Identify which cell holds the provided text, then report its (X, Y) central coordinate. 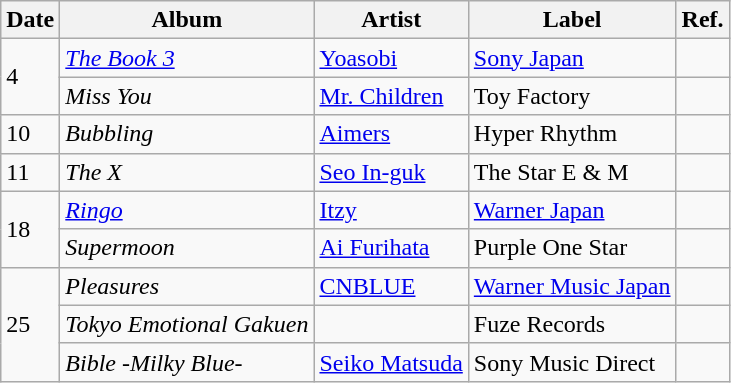
18 (30, 229)
Seiko Matsuda (391, 362)
Bubbling (187, 134)
Artist (391, 20)
CNBLUE (391, 286)
Fuze Records (572, 324)
Miss You (187, 96)
Hyper Rhythm (572, 134)
The Book 3 (187, 58)
Sony Music Direct (572, 362)
Pleasures (187, 286)
Supermoon (187, 248)
25 (30, 324)
Purple One Star (572, 248)
Ref. (702, 20)
Yoasobi (391, 58)
The X (187, 172)
Sony Japan (572, 58)
Toy Factory (572, 96)
Date (30, 20)
11 (30, 172)
Mr. Children (391, 96)
Ringo (187, 210)
Seo In-guk (391, 172)
4 (30, 77)
The Star E & M (572, 172)
Warner Music Japan (572, 286)
Label (572, 20)
10 (30, 134)
Album (187, 20)
Itzy (391, 210)
Warner Japan (572, 210)
Aimers (391, 134)
Tokyo Emotional Gakuen (187, 324)
Bible -Milky Blue- (187, 362)
Ai Furihata (391, 248)
